Capture the cell that displays the provided text and extract its (x, y) central coordinate. 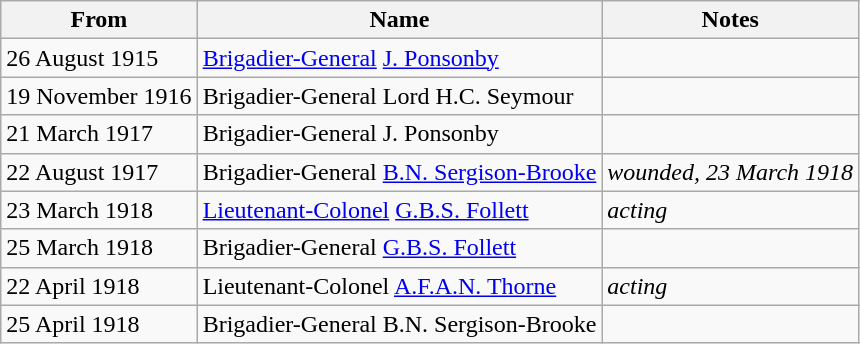
22 April 1918 (99, 286)
19 November 1916 (99, 96)
22 August 1917 (99, 172)
Lieutenant-Colonel G.B.S. Follett (400, 210)
Brigadier-General G.B.S. Follett (400, 248)
Notes (730, 20)
21 March 1917 (99, 134)
wounded, 23 March 1918 (730, 172)
26 August 1915 (99, 58)
From (99, 20)
Lieutenant-Colonel A.F.A.N. Thorne (400, 286)
25 March 1918 (99, 248)
Name (400, 20)
Brigadier-General Lord H.C. Seymour (400, 96)
25 April 1918 (99, 324)
23 March 1918 (99, 210)
